Find where the given text appears and provide that cell's center as [X, Y] coordinate. 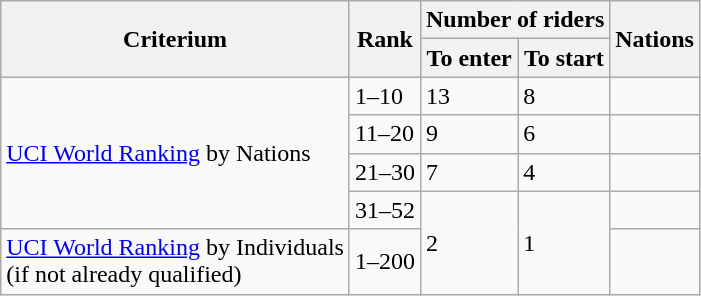
1–200 [384, 262]
13 [468, 96]
2 [468, 242]
31–52 [384, 210]
6 [564, 134]
To start [564, 58]
1–10 [384, 96]
Criterium [176, 39]
UCI World Ranking by Individuals(if not already qualified) [176, 262]
8 [564, 96]
9 [468, 134]
1 [564, 242]
Nations [655, 39]
11–20 [384, 134]
21–30 [384, 172]
7 [468, 172]
Rank [384, 39]
Number of riders [514, 20]
UCI World Ranking by Nations [176, 153]
To enter [468, 58]
4 [564, 172]
